Find where the given text appears and provide that cell's center as (x, y) coordinate. 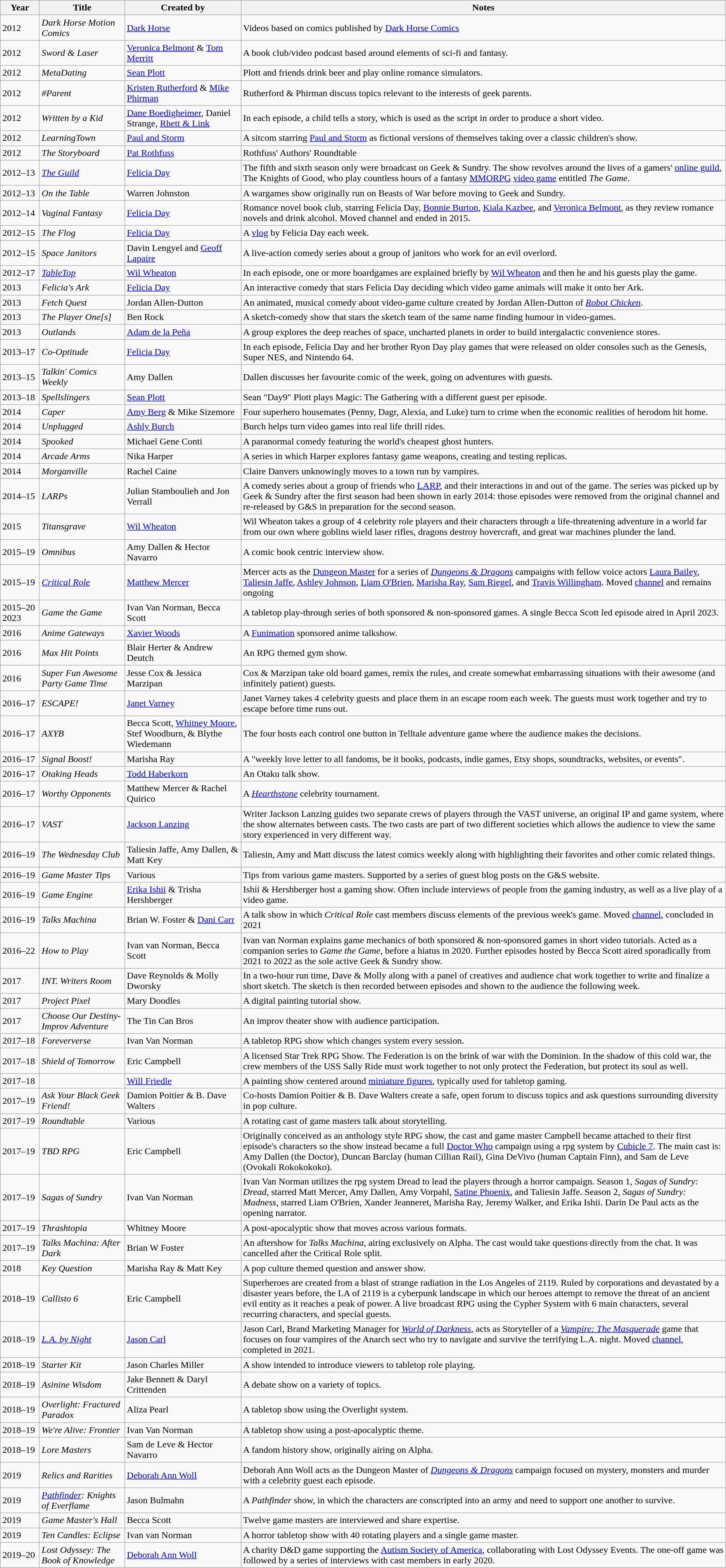
Callisto 6 (82, 1298)
Janet Varney (183, 704)
Felicia's Ark (82, 288)
Sam de Leve & Hector Navarro (183, 1450)
Warren Johnston (183, 193)
Talkin' Comics Weekly (82, 377)
Dave Reynolds & Molly Dworsky (183, 981)
A pop culture themed question and answer show. (483, 1268)
How to Play (82, 950)
Four superhero housemates (Penny, Dagr, Alexia, and Luke) turn to crime when the economic realities of herodom hit home. (483, 412)
We're Alive: Frontier (82, 1430)
TableTop (82, 273)
Ishii & Hershberger host a gaming show. Often include interviews of people from the gaming industry, as well as a live play of a video game. (483, 894)
Unplugged (82, 427)
Jordan Allen-Dutton (183, 303)
Signal Boost! (82, 759)
Marisha Ray (183, 759)
Critical Role (82, 583)
A paranormal comedy featuring the world's cheapest ghost hunters. (483, 441)
Caper (82, 412)
Julian Stamboulieh and Jon Verrall (183, 496)
An Otaku talk show. (483, 774)
Relics and Rarities (82, 1475)
On the Table (82, 193)
Foreververse (82, 1041)
Burch helps turn video games into real life thrill rides. (483, 427)
2015 (20, 527)
AXYB (82, 734)
Becca Scott, Whitney Moore, Stef Woodburn, & Blythe Wiedemann (183, 734)
A vlog by Felicia Day each week. (483, 233)
Plott and friends drink beer and play online romance simulators. (483, 73)
Nika Harper (183, 456)
Marisha Ray & Matt Key (183, 1268)
Ashly Burch (183, 427)
Jason Bulmahn (183, 1500)
Veronica Belmont & Tom Merritt (183, 53)
Talks Machina (82, 920)
Sean "Day9" Plott plays Magic: The Gathering with a different guest per episode. (483, 397)
Pathfinder: Knights of Everflame (82, 1500)
Adam de la Peña (183, 332)
Spellslingers (82, 397)
Arcade Arms (82, 456)
Co-Optitude (82, 352)
Brian W Foster (183, 1248)
MetaDating (82, 73)
The Wednesday Club (82, 855)
Asinine Wisdom (82, 1385)
Outlands (82, 332)
Co-hosts Damion Poitier & B. Dave Walters create a safe, open forum to discuss topics and ask questions surrounding diversity in pop culture. (483, 1101)
Taliesin, Amy and Matt discuss the latest comics weekly along with highlighting their favorites and other comic related things. (483, 855)
2016–22 (20, 950)
2013–15 (20, 377)
Game Master Tips (82, 875)
Taliesin Jaffe, Amy Dallen, & Matt Key (183, 855)
Roundtable (82, 1121)
Overlight: Fractured Paradox (82, 1410)
A book club/video podcast based around elements of sci-fi and fantasy. (483, 53)
2012–17 (20, 273)
Becca Scott (183, 1520)
Super Fun Awesome Party Game Time (82, 678)
Game Master's Hall (82, 1520)
Shield of Tomorrow (82, 1061)
Pat Rothfuss (183, 153)
The four hosts each control one button in Telltale adventure game where the audience makes the decisions. (483, 734)
A tabletop show using the Overlight system. (483, 1410)
A post-apocalyptic show that moves across various formats. (483, 1228)
Sagas of Sundry (82, 1198)
Written by a Kid (82, 118)
Rothfuss' Authors' Roundtable (483, 153)
In each episode, one or more boardgames are explained briefly by Wil Wheaton and then he and his guests play the game. (483, 273)
Erika Ishii & Trisha Hershberger (183, 894)
Max Hit Points (82, 653)
Claire Danvers unknowingly moves to a town run by vampires. (483, 471)
Jason Charles Miller (183, 1365)
Damion Poitier & B. Dave Walters (183, 1101)
A horror tabletop show with 40 rotating players and a single game master. (483, 1535)
An RPG themed gym show. (483, 653)
Amy Dallen & Hector Navarro (183, 551)
Spooked (82, 441)
A comic book centric interview show. (483, 551)
Fetch Quest (82, 303)
Sword & Laser (82, 53)
The Guild (82, 173)
Ask Your Black Geek Friend! (82, 1101)
A sketch-comedy show that stars the sketch team of the same name finding humour in video-games. (483, 317)
Key Question (82, 1268)
Omnibus (82, 551)
A wargames show originally run on Beasts of War before moving to Geek and Sundry. (483, 193)
Rutherford & Phirman discuss topics relevant to the interests of geek parents. (483, 93)
LARPs (82, 496)
ESCAPE! (82, 704)
Ivan van Norman, Becca Scott (183, 950)
Space Janitors (82, 253)
A fandom history show, originally airing on Alpha. (483, 1450)
In each episode, a child tells a story, which is used as the script in order to produce a short video. (483, 118)
2019–20 (20, 1555)
Titansgrave (82, 527)
Project Pixel (82, 1001)
Blair Herter & Andrew Deutch (183, 653)
2013–18 (20, 397)
A tabletop play-through series of both sponsored & non-sponsored games. A single Becca Scott led episode aired in April 2023. (483, 613)
Davin Lengyel and Geoff Lapaire (183, 253)
VAST (82, 824)
A debate show on a variety of topics. (483, 1385)
Lost Odyssey: The Book of Knowledge (82, 1555)
TBD RPG (82, 1151)
Anime Gateways (82, 633)
Ivan van Norman (183, 1535)
Whitney Moore (183, 1228)
A sitcom starring Paul and Storm as fictional versions of themselves taking over a classic children's show. (483, 138)
A tabletop RPG show which changes system every session. (483, 1041)
Will Friedle (183, 1081)
Mary Doodles (183, 1001)
Starter Kit (82, 1365)
A Pathfinder show, in which the characters are conscripted into an army and need to support one another to survive. (483, 1500)
Worthy Opponents (82, 794)
Videos based on comics published by Dark Horse Comics (483, 28)
Michael Gene Conti (183, 441)
LearningTown (82, 138)
A talk show in which Critical Role cast members discuss elements of the previous week's game. Moved channel, concluded in 2021 (483, 920)
Matthew Mercer & Rachel Quirico (183, 794)
Talks Machina: After Dark (82, 1248)
INT. Writers Room (82, 981)
The Tin Can Bros (183, 1021)
An animated, musical comedy about video-game culture created by Jordan Allen-Dutton of Robot Chicken. (483, 303)
2013–17 (20, 352)
Twelve game masters are interviewed and share expertise. (483, 1520)
Jason Carl (183, 1339)
The Storyboard (82, 153)
2014–15 (20, 496)
A group explores the deep reaches of space, uncharted planets in order to build intergalactic convenience stores. (483, 332)
Jake Bennett & Daryl Crittenden (183, 1385)
Amy Dallen (183, 377)
Morganville (82, 471)
Paul and Storm (183, 138)
#Parent (82, 93)
The Flog (82, 233)
Dane Boedigheimer, Daniel Strange, Rhett & Link (183, 118)
A show intended to introduce viewers to tabletop role playing. (483, 1365)
Title (82, 8)
Brian W. Foster & Dani Carr (183, 920)
2015–202023 (20, 613)
Thrashtopia (82, 1228)
A live-action comedy series about a group of janitors who work for an evil overlord. (483, 253)
Notes (483, 8)
Xavier Woods (183, 633)
Ivan Van Norman, Becca Scott (183, 613)
Todd Haberkorn (183, 774)
A Funimation sponsored anime talkshow. (483, 633)
Matthew Mercer (183, 583)
Ten Candles: Eclipse (82, 1535)
Year (20, 8)
Otaking Heads (82, 774)
A "weekly love letter to all fandoms, be it books, podcasts, indie games, Etsy shops, soundtracks, websites, or events". (483, 759)
Dark Horse (183, 28)
Tips from various game masters. Supported by a series of guest blog posts on the G&S website. (483, 875)
Choose Our Destiny- Improv Adventure (82, 1021)
Cox & Marzipan take old board games, remix the rules, and create somewhat embarrassing situations with their awesome (and infinitely patient) guests. (483, 678)
Rachel Caine (183, 471)
Jackson Lanzing (183, 824)
2018 (20, 1268)
Game the Game (82, 613)
Lore Masters (82, 1450)
A painting show centered around miniature figures, typically used for tabletop gaming. (483, 1081)
Game Engine (82, 894)
Created by (183, 8)
Kristen Rutherford & Mike Phirman (183, 93)
An interactive comedy that stars Felicia Day deciding which video game animals will make it onto her Ark. (483, 288)
Amy Berg & Mike Sizemore (183, 412)
An improv theater show with audience participation. (483, 1021)
A Hearthstone celebrity tournament. (483, 794)
A series in which Harper explores fantasy game weapons, creating and testing replicas. (483, 456)
Aliza Pearl (183, 1410)
Dark Horse Motion Comics (82, 28)
Ben Rock (183, 317)
2012–14 (20, 213)
Dallen discusses her favourite comic of the week, going on adventures with guests. (483, 377)
Jesse Cox & Jessica Marzipan (183, 678)
The Player One[s] (82, 317)
A digital painting tutorial show. (483, 1001)
A tabletop show using a post-apocalyptic theme. (483, 1430)
Vaginal Fantasy (82, 213)
A rotating cast of game masters talk about storytelling. (483, 1121)
L.A. by Night (82, 1339)
